Scan for the cell matching the given text and deliver its (x, y) coordinate at center. 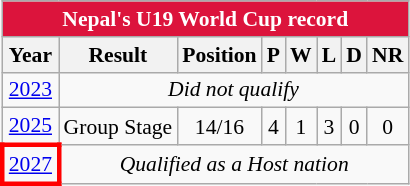
W (301, 55)
Year (30, 55)
Position (219, 55)
L (330, 55)
Did not qualify (234, 90)
D (354, 55)
2027 (30, 164)
14/16 (219, 126)
P (274, 55)
3 (330, 126)
Qualified as a Host nation (234, 164)
2023 (30, 90)
4 (274, 126)
1 (301, 126)
Nepal's U19 World Cup record (205, 19)
2025 (30, 126)
Result (118, 55)
Group Stage (118, 126)
NR (388, 55)
